Pinpoint the cell where the given text exists, returning its [X, Y] midpoint coordinate. 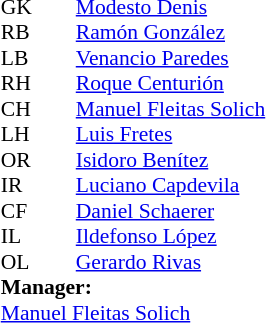
Isidoro Benítez [170, 160]
OL [20, 262]
Daniel Schaerer [170, 211]
LB [20, 58]
Luciano Capdevila [170, 185]
Manuel Fleitas Solich [170, 109]
Ramón González [170, 33]
OR [20, 160]
Ildefonso López [170, 237]
RH [20, 83]
Roque Centurión [170, 83]
RB [20, 33]
LH [20, 135]
CF [20, 211]
IL [20, 237]
CH [20, 109]
Manager: [133, 287]
Gerardo Rivas [170, 262]
IR [20, 185]
Venancio Paredes [170, 58]
Luis Fretes [170, 135]
